Extract the (x, y) coordinate from the center of the cell holding the provided text.  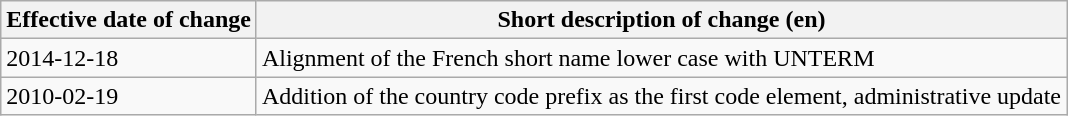
2014-12-18 (129, 58)
2010-02-19 (129, 96)
Alignment of the French short name lower case with UNTERM (661, 58)
Effective date of change (129, 20)
Addition of the country code prefix as the first code element, administrative update (661, 96)
Short description of change (en) (661, 20)
